Search for the cell housing the specified text and yield its (X, Y) center coordinate. 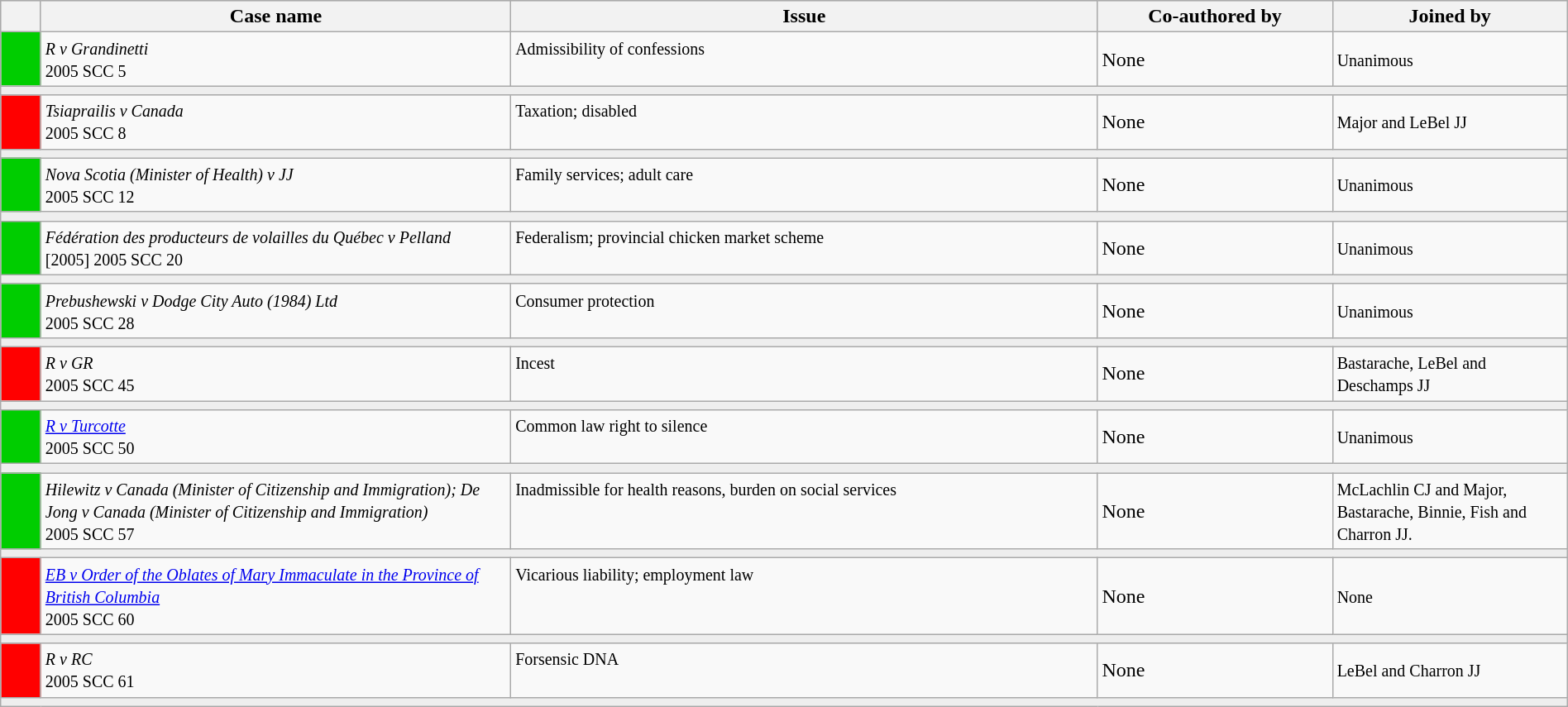
Common law right to silence (804, 437)
Bastarache, LeBel and Deschamps JJ (1450, 374)
LeBel and Charron JJ (1450, 670)
Hilewitz v Canada (Minister of Citizenship and Immigration); De Jong v Canada (Minister of Citizenship and Immigration) 2005 SCC 57 (275, 511)
Tsiaprailis v Canada 2005 SCC 8 (275, 122)
R v RC2005 SCC 61 (275, 670)
Vicarious liability; employment law (804, 596)
Forsensic DNA (804, 670)
McLachlin CJ and Major, Bastarache, Binnie, Fish and Charron JJ. (1450, 511)
R v Turcotte2005 SCC 50 (275, 437)
Inadmissible for health reasons, burden on social services (804, 511)
Family services; adult care (804, 185)
Federalism; provincial chicken market scheme (804, 248)
Co-authored by (1215, 17)
Consumer protection (804, 311)
Incest (804, 374)
Prebushewski v Dodge City Auto (1984) Ltd2005 SCC 28 (275, 311)
R v Grandinetti 2005 SCC 5 (275, 60)
EB v Order of the Oblates of Mary Immaculate in the Province of British Columbia2005 SCC 60 (275, 596)
R v GR 2005 SCC 45 (275, 374)
Taxation; disabled (804, 122)
Issue (804, 17)
Major and LeBel JJ (1450, 122)
Admissibility of confessions (804, 60)
Fédération des producteurs de volailles du Québec v Pelland [2005] 2005 SCC 20 (275, 248)
Nova Scotia (Minister of Health) v JJ 2005 SCC 12 (275, 185)
Joined by (1450, 17)
Case name (275, 17)
